For the text-containing cell, return its midpoint in (x, y) coordinate format. 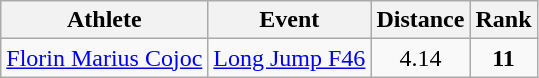
Rank (504, 20)
11 (504, 58)
4.14 (420, 58)
Athlete (104, 20)
Florin Marius Cojoc (104, 58)
Event (290, 20)
Long Jump F46 (290, 58)
Distance (420, 20)
